For the text-containing cell, return its midpoint in (X, Y) coordinate format. 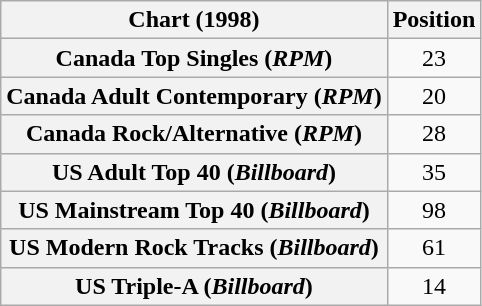
14 (434, 286)
Canada Rock/Alternative (RPM) (194, 134)
61 (434, 248)
Canada Adult Contemporary (RPM) (194, 96)
28 (434, 134)
Chart (1998) (194, 20)
US Modern Rock Tracks (Billboard) (194, 248)
35 (434, 172)
Position (434, 20)
US Triple-A (Billboard) (194, 286)
23 (434, 58)
US Adult Top 40 (Billboard) (194, 172)
98 (434, 210)
Canada Top Singles (RPM) (194, 58)
US Mainstream Top 40 (Billboard) (194, 210)
20 (434, 96)
